Pinpoint the cell where the given text exists, returning its [X, Y] midpoint coordinate. 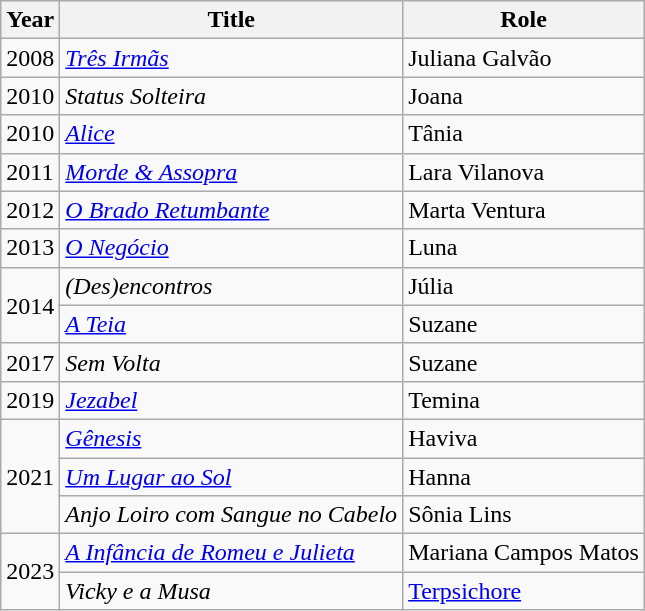
Juliana Galvão [524, 58]
Jezabel [232, 400]
Júlia [524, 286]
Terpsichore [524, 591]
Year [30, 20]
Morde & Assopra [232, 172]
2019 [30, 400]
Um Lugar ao Sol [232, 477]
2014 [30, 305]
Alice [232, 134]
2008 [30, 58]
2017 [30, 362]
Joana [524, 96]
O Negócio [232, 248]
Três Irmãs [232, 58]
Lara Vilanova [524, 172]
Luna [524, 248]
Vicky e a Musa [232, 591]
Tânia [524, 134]
2021 [30, 476]
Sônia Lins [524, 515]
O Brado Retumbante [232, 210]
2012 [30, 210]
Marta Ventura [524, 210]
(Des)encontros [232, 286]
A Infância de Romeu e Julieta [232, 553]
Anjo Loiro com Sangue no Cabelo [232, 515]
2023 [30, 572]
2013 [30, 248]
Hanna [524, 477]
Title [232, 20]
Role [524, 20]
Temina [524, 400]
Haviva [524, 438]
Status Solteira [232, 96]
Gênesis [232, 438]
2011 [30, 172]
A Teia [232, 324]
Mariana Campos Matos [524, 553]
Sem Volta [232, 362]
